Find where the given text appears and provide that cell's center as (X, Y) coordinate. 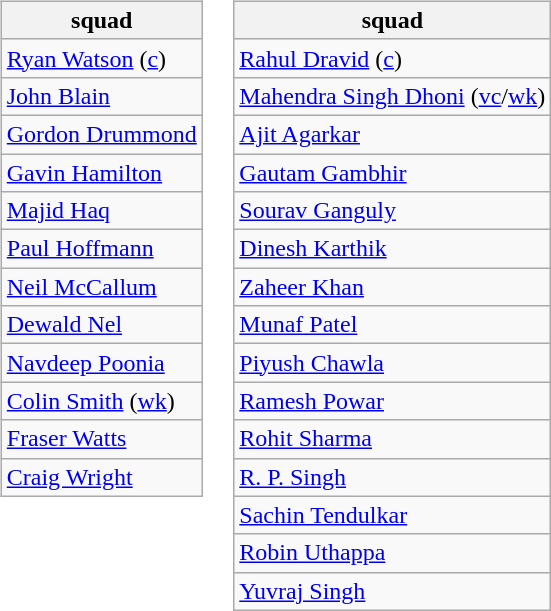
Colin Smith (wk) (102, 401)
Sachin Tendulkar (392, 515)
Dewald Nel (102, 325)
R. P. Singh (392, 477)
Munaf Patel (392, 325)
Majid Haq (102, 211)
Mahendra Singh Dhoni (vc/wk) (392, 96)
Rahul Dravid (c) (392, 58)
Gavin Hamilton (102, 173)
Neil McCallum (102, 287)
Gautam Gambhir (392, 173)
Ajit Agarkar (392, 134)
Gordon Drummond (102, 134)
Craig Wright (102, 477)
Yuvraj Singh (392, 591)
Fraser Watts (102, 439)
Sourav Ganguly (392, 211)
Ryan Watson (c) (102, 58)
Dinesh Karthik (392, 249)
Zaheer Khan (392, 287)
Piyush Chawla (392, 363)
Robin Uthappa (392, 553)
Paul Hoffmann (102, 249)
John Blain (102, 96)
Navdeep Poonia (102, 363)
Ramesh Powar (392, 401)
Rohit Sharma (392, 439)
